Return the [x, y] coordinate for the center point of the cell that contains the specified text.  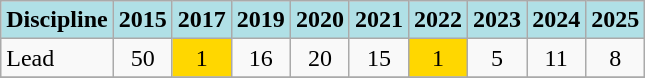
8 [616, 58]
5 [498, 58]
2021 [378, 20]
15 [378, 58]
11 [556, 58]
20 [320, 58]
2023 [498, 20]
2017 [202, 20]
16 [260, 58]
2020 [320, 20]
2015 [142, 20]
50 [142, 58]
Discipline [57, 20]
Lead [57, 58]
2019 [260, 20]
2025 [616, 20]
2024 [556, 20]
2022 [438, 20]
